Determine the [X, Y] coordinate at the center of the cell enclosing the given text.  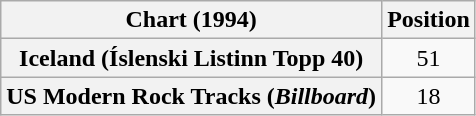
US Modern Rock Tracks (Billboard) [192, 96]
Iceland (Íslenski Listinn Topp 40) [192, 58]
18 [429, 96]
Chart (1994) [192, 20]
51 [429, 58]
Position [429, 20]
